Scan for the cell matching the given text and deliver its [X, Y] coordinate at center. 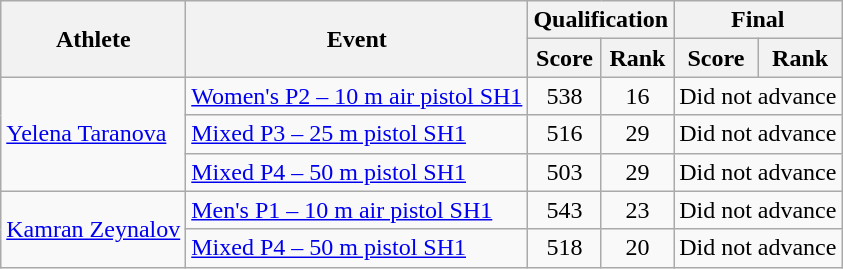
538 [564, 96]
Qualification [601, 20]
Final [758, 20]
503 [564, 172]
Women's P2 – 10 m air pistol SH1 [357, 96]
Athlete [94, 39]
Kamran Zeynalov [94, 229]
Yelena Taranova [94, 134]
Event [357, 39]
23 [637, 210]
518 [564, 248]
20 [637, 248]
516 [564, 134]
543 [564, 210]
Mixed P3 – 25 m pistol SH1 [357, 134]
16 [637, 96]
Men's P1 – 10 m air pistol SH1 [357, 210]
